Return (x, y) of the center of cell containing provided text 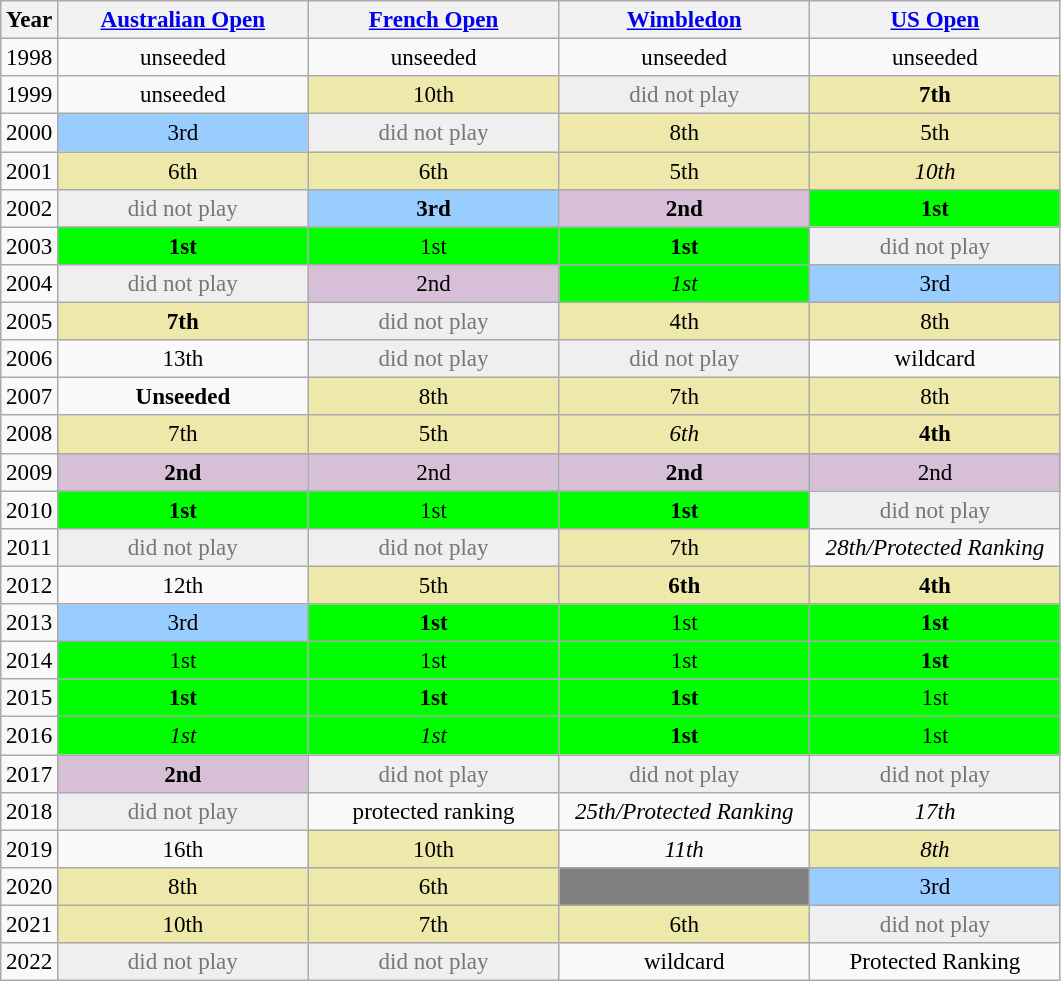
12th (184, 585)
2022 (30, 962)
Protected Ranking (936, 962)
2013 (30, 623)
2002 (30, 209)
2014 (30, 661)
1998 (30, 58)
1999 (30, 95)
13th (184, 359)
French Open (434, 20)
2003 (30, 246)
2004 (30, 284)
Wimbledon (684, 20)
2009 (30, 472)
25th/Protected Ranking (684, 812)
2015 (30, 698)
2011 (30, 548)
2012 (30, 585)
17th (936, 812)
28th/Protected Ranking (936, 548)
US Open (936, 20)
Unseeded (184, 397)
2018 (30, 812)
2021 (30, 925)
2020 (30, 887)
2006 (30, 359)
2007 (30, 397)
2016 (30, 736)
Year (30, 20)
16th (184, 849)
11th (684, 849)
protected ranking (434, 812)
2001 (30, 171)
2019 (30, 849)
2005 (30, 322)
Australian Open (184, 20)
2000 (30, 133)
2017 (30, 774)
2010 (30, 510)
2008 (30, 435)
